Provide the (X, Y) coordinate of the cell's center where the given text is located.  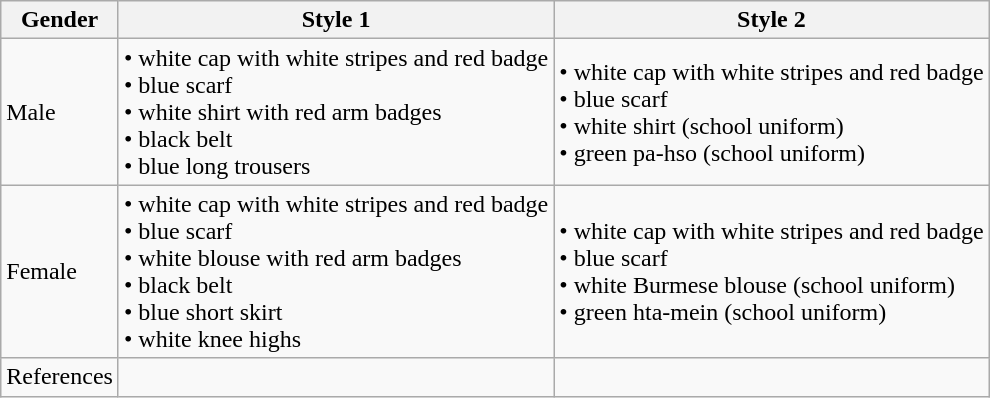
Female (60, 272)
• white cap with white stripes and red badge • blue scarf • white shirt (school uniform) • green pa-hso (school uniform) (772, 112)
Gender (60, 20)
Male (60, 112)
References (60, 377)
Style 1 (336, 20)
Style 2 (772, 20)
• white cap with white stripes and red badge • blue scarf • white Burmese blouse (school uniform) • green hta-mein (school uniform) (772, 272)
• white cap with white stripes and red badge • blue scarf • white shirt with red arm badges • black belt • blue long trousers (336, 112)
• white cap with white stripes and red badge • blue scarf • white blouse with red arm badges • black belt • blue short skirt • white knee highs (336, 272)
